Return the (X, Y) coordinate for the center point of the cell that contains the specified text.  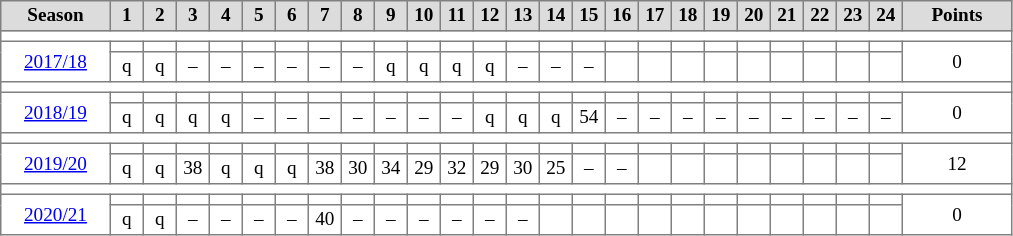
2 (160, 16)
2020/21 (56, 214)
5 (258, 16)
17 (654, 16)
14 (556, 16)
25 (556, 169)
19 (720, 16)
54 (588, 118)
6 (292, 16)
Season (56, 16)
32 (456, 169)
10 (424, 16)
15 (588, 16)
18 (688, 16)
23 (852, 16)
16 (622, 16)
21 (786, 16)
2019/20 (56, 163)
4 (226, 16)
11 (456, 16)
9 (390, 16)
20 (754, 16)
34 (390, 169)
1 (126, 16)
7 (324, 16)
8 (358, 16)
24 (886, 16)
Points (957, 16)
13 (522, 16)
2018/19 (56, 112)
3 (192, 16)
2017/18 (56, 61)
40 (324, 220)
22 (820, 16)
